Extract the [x, y] coordinate from the center of the cell holding the provided text.  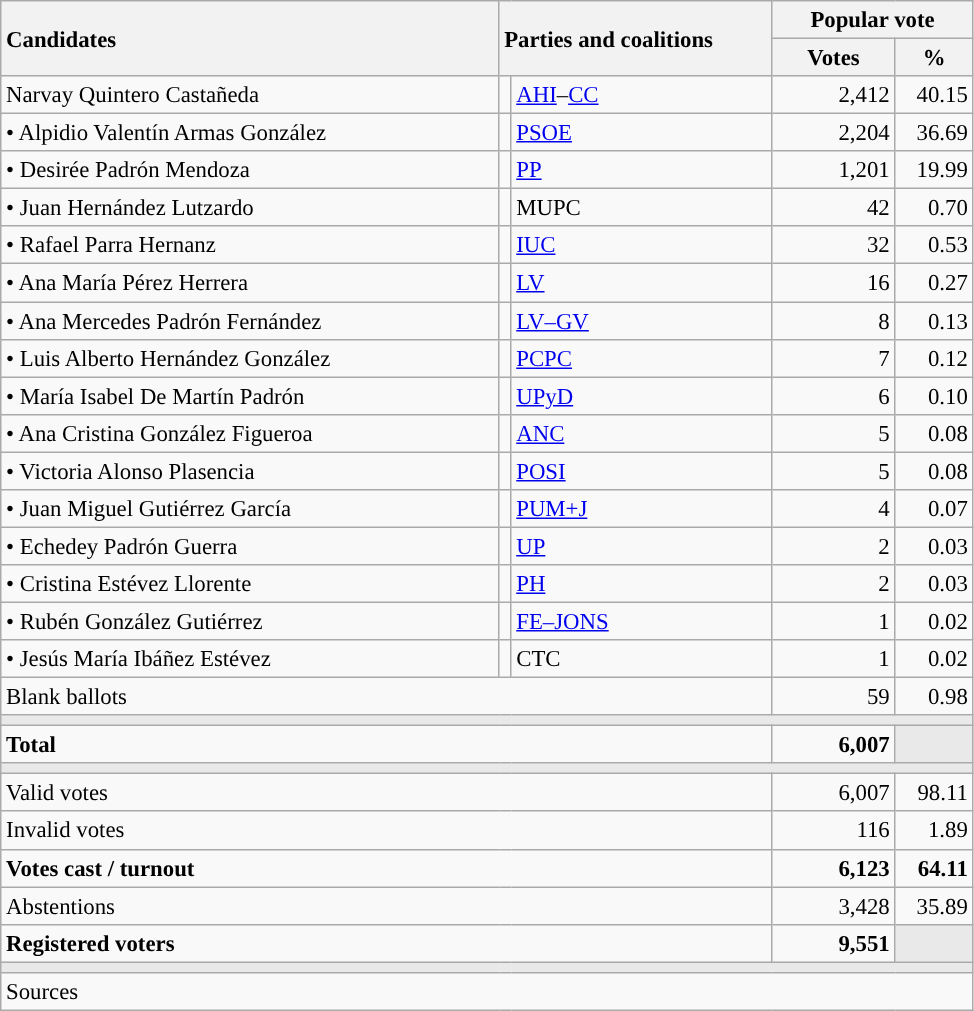
LV [642, 283]
3,428 [834, 906]
0.98 [934, 697]
1,201 [834, 170]
• Luis Alberto Hernández González [250, 358]
0.13 [934, 321]
0.27 [934, 283]
PCPC [642, 358]
• Jesús María Ibáñez Estévez [250, 659]
PP [642, 170]
Narvay Quintero Castañeda [250, 95]
6 [834, 396]
• Rafael Parra Hernanz [250, 245]
40.15 [934, 95]
Sources [487, 992]
• Juan Miguel Gutiérrez García [250, 509]
35.89 [934, 906]
% [934, 58]
POSI [642, 471]
6,123 [834, 868]
FE–JONS [642, 621]
0.53 [934, 245]
16 [834, 283]
MUPC [642, 208]
UPyD [642, 396]
• Rubén González Gutiérrez [250, 621]
Popular vote [872, 20]
Registered voters [386, 943]
Votes [834, 58]
PSOE [642, 133]
0.70 [934, 208]
36.69 [934, 133]
116 [834, 831]
• Desirée Padrón Mendoza [250, 170]
7 [834, 358]
59 [834, 697]
1.89 [934, 831]
Total [386, 745]
Invalid votes [386, 831]
• Ana Cristina González Figueroa [250, 433]
2,204 [834, 133]
2,412 [834, 95]
4 [834, 509]
Votes cast / turnout [386, 868]
42 [834, 208]
PH [642, 584]
Parties and coalitions [636, 38]
• Victoria Alonso Plasencia [250, 471]
0.07 [934, 509]
Blank ballots [386, 697]
• Juan Hernández Lutzardo [250, 208]
UP [642, 546]
PUM+J [642, 509]
ANC [642, 433]
• María Isabel De Martín Padrón [250, 396]
0.12 [934, 358]
19.99 [934, 170]
• Echedey Padrón Guerra [250, 546]
IUC [642, 245]
LV–GV [642, 321]
Valid votes [386, 793]
• Alpidio Valentín Armas González [250, 133]
AHI–CC [642, 95]
32 [834, 245]
• Cristina Estévez Llorente [250, 584]
• Ana María Pérez Herrera [250, 283]
8 [834, 321]
CTC [642, 659]
98.11 [934, 793]
Candidates [250, 38]
64.11 [934, 868]
Abstentions [386, 906]
• Ana Mercedes Padrón Fernández [250, 321]
9,551 [834, 943]
0.10 [934, 396]
